Identify which cell holds the provided text, then report its [x, y] central coordinate. 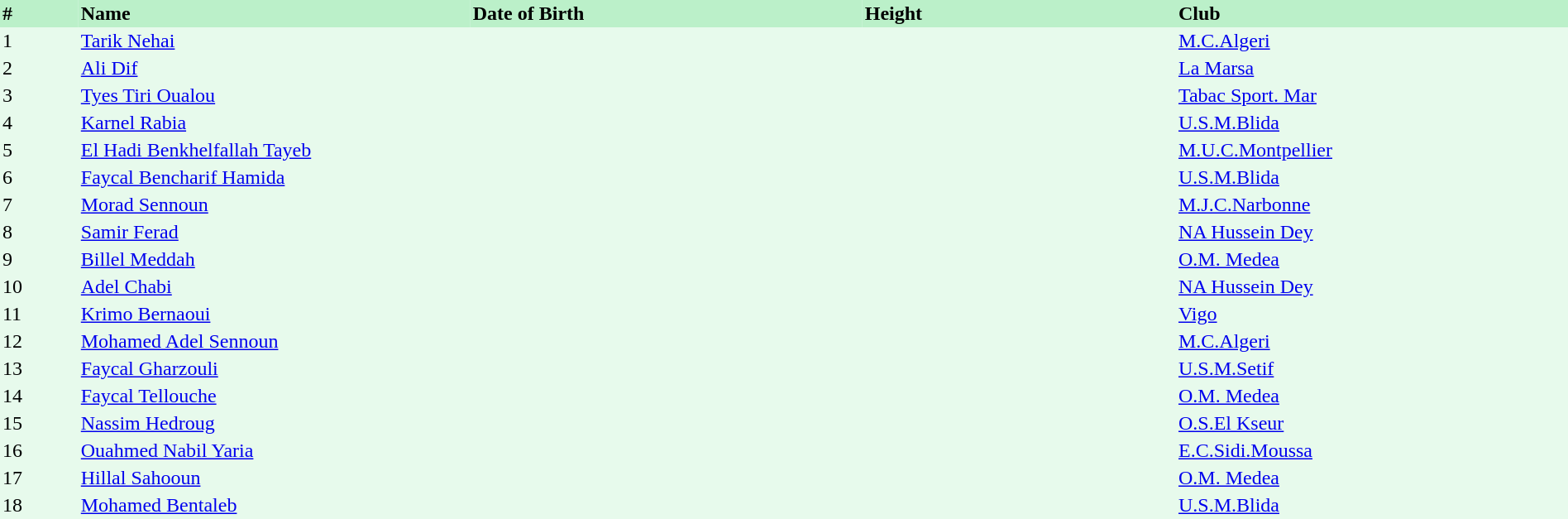
O.S.El Kseur [1372, 424]
13 [40, 369]
U.S.M.Setif [1372, 369]
Faycal Tellouche [275, 396]
Samir Ferad [275, 232]
Club [1372, 13]
10 [40, 286]
Mohamed Adel Sennoun [275, 341]
E.C.Sidi.Moussa [1372, 450]
Morad Sennoun [275, 205]
Hillal Sahooun [275, 478]
7 [40, 205]
Ouahmed Nabil Yaria [275, 450]
M.J.C.Narbonne [1372, 205]
6 [40, 177]
Adel Chabi [275, 286]
8 [40, 232]
Ali Dif [275, 68]
15 [40, 424]
2 [40, 68]
14 [40, 396]
Vigo [1372, 315]
Tabac Sport. Mar [1372, 96]
Karnel Rabia [275, 123]
El Hadi Benkhelfallah Tayeb [275, 151]
Faycal Gharzouli [275, 369]
18 [40, 505]
17 [40, 478]
Nassim Hedroug [275, 424]
Tarik Nehai [275, 41]
Tyes Tiri Oualou [275, 96]
La Marsa [1372, 68]
1 [40, 41]
Krimo Bernaoui [275, 315]
3 [40, 96]
Date of Birth [667, 13]
4 [40, 123]
M.U.C.Montpellier [1372, 151]
# [40, 13]
11 [40, 315]
Name [275, 13]
Mohamed Bentaleb [275, 505]
Billel Meddah [275, 260]
5 [40, 151]
Height [1019, 13]
12 [40, 341]
Faycal Bencharif Hamida [275, 177]
16 [40, 450]
9 [40, 260]
